Search for the cell housing the specified text and yield its (x, y) center coordinate. 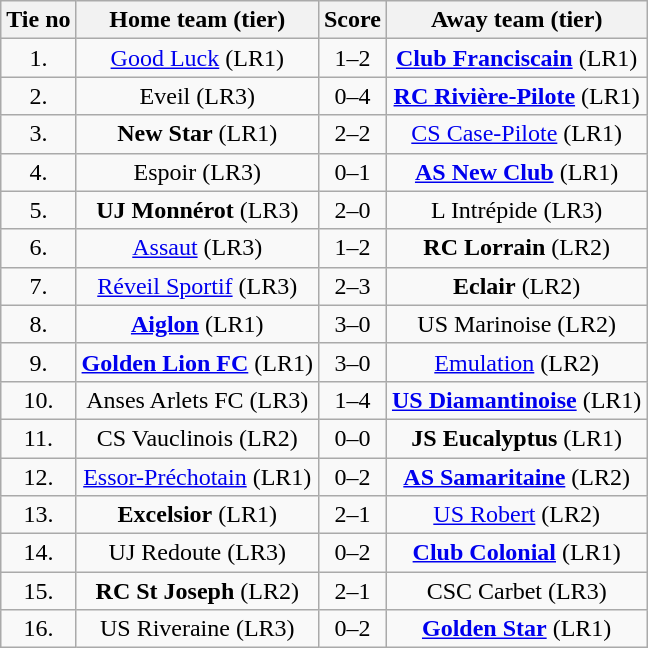
4. (38, 172)
14. (38, 553)
Aiglon (LR1) (197, 324)
6. (38, 248)
2–2 (352, 134)
12. (38, 477)
New Star (LR1) (197, 134)
AS New Club (LR1) (516, 172)
CS Case-Pilote (LR1) (516, 134)
10. (38, 400)
Excelsior (LR1) (197, 515)
13. (38, 515)
Eclair (LR2) (516, 286)
AS Samaritaine (LR2) (516, 477)
CSC Carbet (LR3) (516, 591)
CS Vauclinois (LR2) (197, 438)
Tie no (38, 20)
US Riveraine (LR3) (197, 629)
0–4 (352, 96)
2–0 (352, 210)
RC Rivière-Pilote (LR1) (516, 96)
2. (38, 96)
US Robert (LR2) (516, 515)
Away team (tier) (516, 20)
JS Eucalyptus (LR1) (516, 438)
5. (38, 210)
Score (352, 20)
L Intrépide (LR3) (516, 210)
Réveil Sportif (LR3) (197, 286)
US Diamantinoise (LR1) (516, 400)
Golden Lion FC (LR1) (197, 362)
Eveil (LR3) (197, 96)
Anses Arlets FC (LR3) (197, 400)
Emulation (LR2) (516, 362)
Home team (tier) (197, 20)
15. (38, 591)
RC Lorrain (LR2) (516, 248)
3. (38, 134)
Assaut (LR3) (197, 248)
9. (38, 362)
Espoir (LR3) (197, 172)
Club Colonial (LR1) (516, 553)
0–0 (352, 438)
1. (38, 58)
2–3 (352, 286)
1–4 (352, 400)
UJ Monnérot (LR3) (197, 210)
Good Luck (LR1) (197, 58)
RC St Joseph (LR2) (197, 591)
US Marinoise (LR2) (516, 324)
Golden Star (LR1) (516, 629)
11. (38, 438)
Club Franciscain (LR1) (516, 58)
7. (38, 286)
UJ Redoute (LR3) (197, 553)
Essor-Préchotain (LR1) (197, 477)
8. (38, 324)
16. (38, 629)
0–1 (352, 172)
